From the cell containing the given text, extract its center point as [X, Y] coordinate. 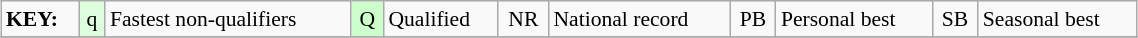
Qualified [440, 19]
Seasonal best [1058, 19]
Q [367, 19]
National record [639, 19]
Personal best [854, 19]
NR [523, 19]
PB [753, 19]
KEY: [40, 19]
Fastest non-qualifiers [228, 19]
q [92, 19]
SB [955, 19]
